Locate the cell with the specified text and output its (X, Y) center coordinate. 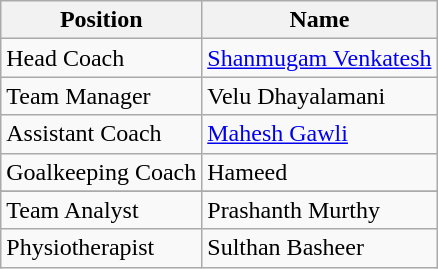
Team Manager (102, 96)
Shanmugam Venkatesh (320, 58)
Team Analyst (102, 210)
Head Coach (102, 58)
Hameed (320, 172)
Prashanth Murthy (320, 210)
Name (320, 20)
Assistant Coach (102, 134)
Physiotherapist (102, 248)
Position (102, 20)
Goalkeeping Coach (102, 172)
Sulthan Basheer (320, 248)
Mahesh Gawli (320, 134)
Velu Dhayalamani (320, 96)
